Capture the cell that displays the provided text and extract its [x, y] central coordinate. 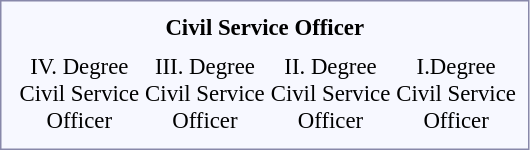
Civil Service Officer [264, 27]
II. DegreeCivil ServiceOfficer [330, 93]
IV. DegreeCivil ServiceOfficer [80, 93]
I.DegreeCivil ServiceOfficer [456, 93]
III. DegreeCivil ServiceOfficer [206, 93]
